Identify which cell holds the provided text, then report its [X, Y] central coordinate. 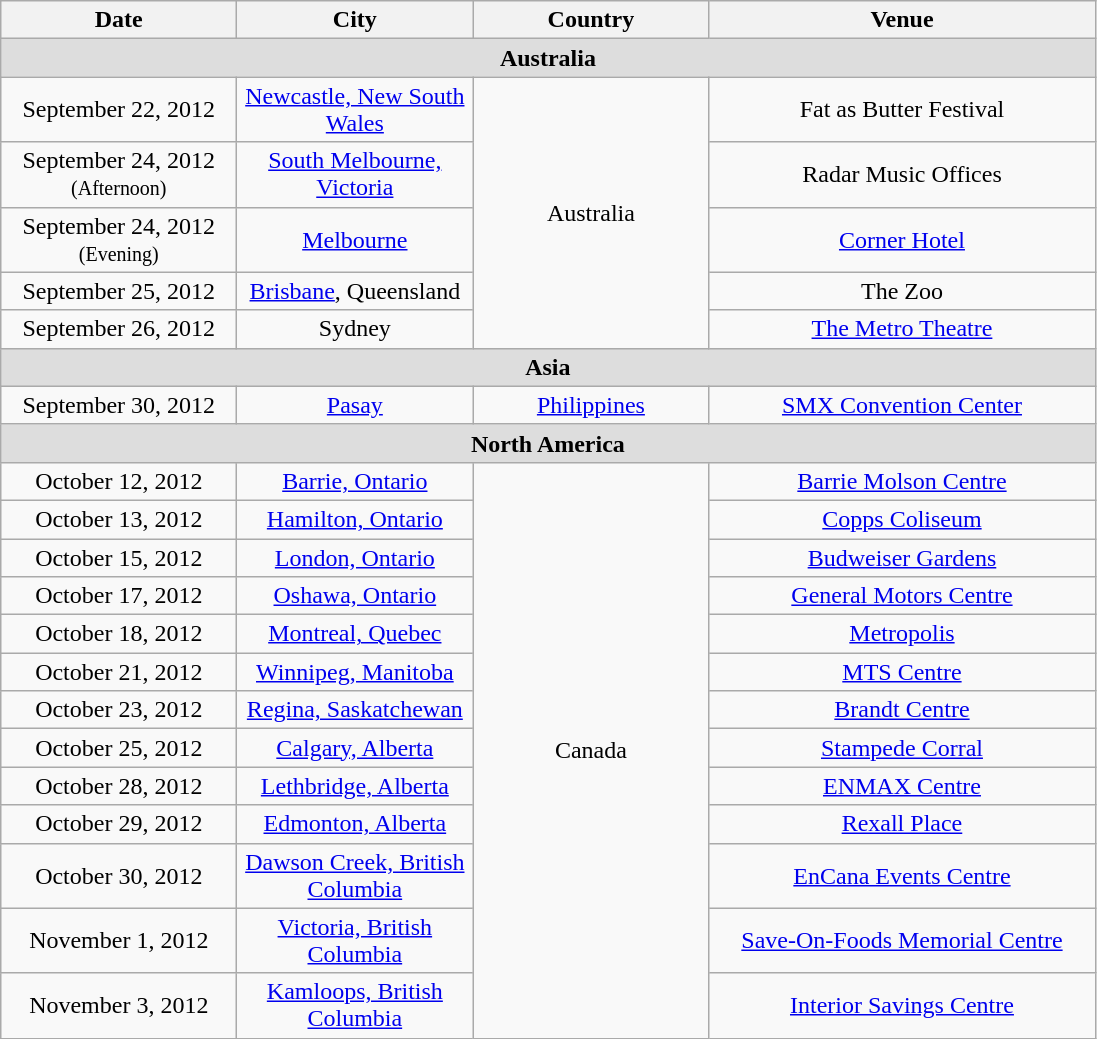
October 29, 2012 [119, 824]
September 24, 2012 (Afternoon) [119, 174]
Pasay [355, 405]
Venue [902, 20]
September 25, 2012 [119, 291]
October 28, 2012 [119, 786]
Regina, Saskatchewan [355, 710]
The Zoo [902, 291]
Calgary, Alberta [355, 748]
October 13, 2012 [119, 519]
Fat as Butter Festival [902, 110]
November 3, 2012 [119, 1006]
Sydney [355, 329]
Radar Music Offices [902, 174]
October 15, 2012 [119, 557]
Corner Hotel [902, 240]
Metropolis [902, 634]
October 18, 2012 [119, 634]
Brandt Centre [902, 710]
October 25, 2012 [119, 748]
September 22, 2012 [119, 110]
South Melbourne, Victoria [355, 174]
October 30, 2012 [119, 876]
Date [119, 20]
SMX Convention Center [902, 405]
September 26, 2012 [119, 329]
Interior Savings Centre [902, 1006]
Hamilton, Ontario [355, 519]
EnCana Events Centre [902, 876]
Stampede Corral [902, 748]
Victoria, British Columbia [355, 940]
October 17, 2012 [119, 596]
Newcastle, New South Wales [355, 110]
North America [548, 443]
The Metro Theatre [902, 329]
October 21, 2012 [119, 672]
November 1, 2012 [119, 940]
Rexall Place [902, 824]
Oshawa, Ontario [355, 596]
City [355, 20]
Lethbridge, Alberta [355, 786]
Brisbane, Queensland [355, 291]
Montreal, Quebec [355, 634]
Asia [548, 367]
Winnipeg, Manitoba [355, 672]
September 30, 2012 [119, 405]
Dawson Creek, British Columbia [355, 876]
Barrie, Ontario [355, 481]
Budweiser Gardens [902, 557]
October 12, 2012 [119, 481]
MTS Centre [902, 672]
October 23, 2012 [119, 710]
September 24, 2012 (Evening) [119, 240]
Country [591, 20]
Save-On-Foods Memorial Centre [902, 940]
Kamloops, British Columbia [355, 1006]
Philippines [591, 405]
London, Ontario [355, 557]
ENMAX Centre [902, 786]
General Motors Centre [902, 596]
Barrie Molson Centre [902, 481]
Canada [591, 750]
Melbourne [355, 240]
Edmonton, Alberta [355, 824]
Copps Coliseum [902, 519]
